Output the (x, y) coordinate of the center of the cell containing the given text.  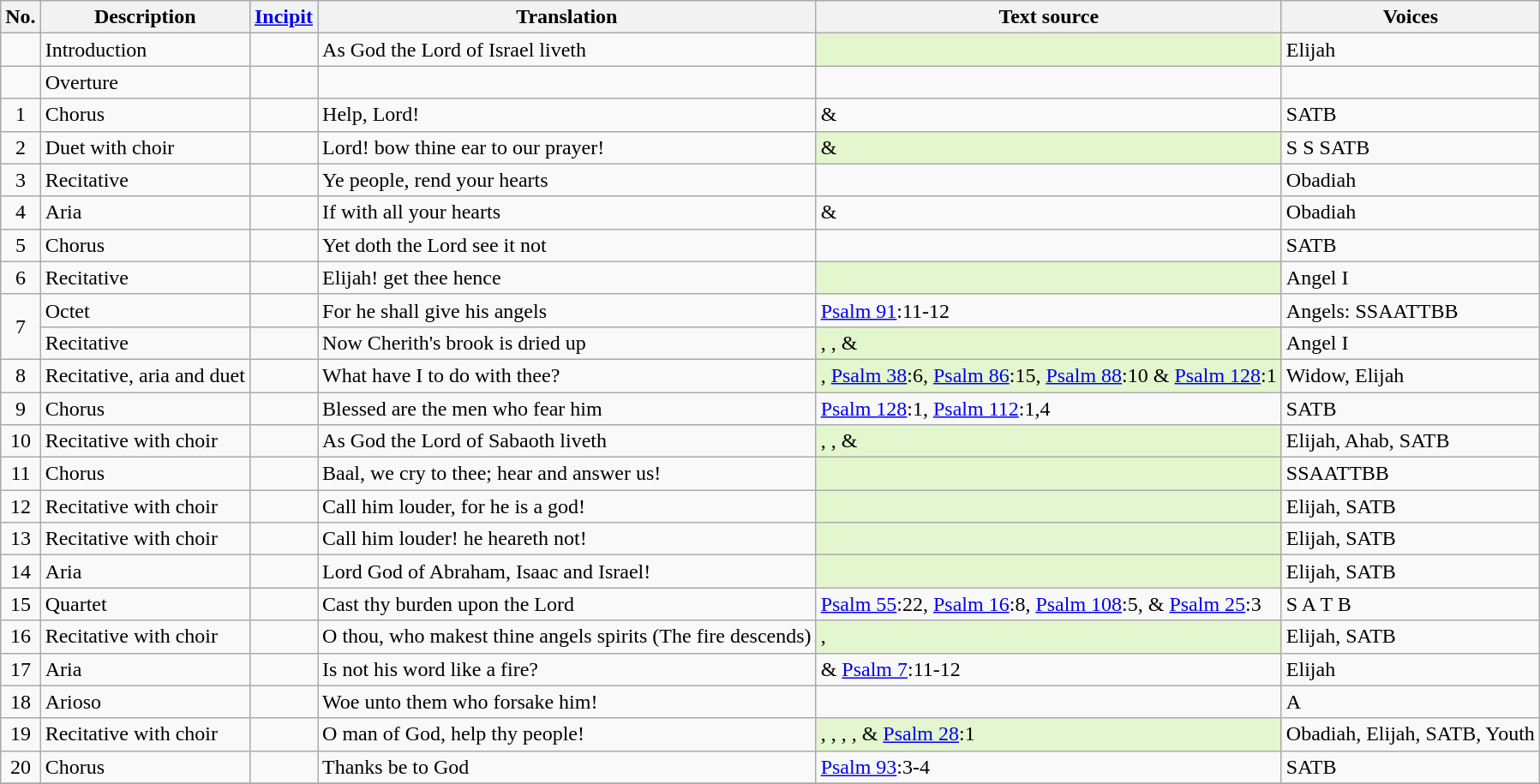
What have I to do with thee? (567, 375)
Psalm 55:22, Psalm 16:8, Psalm 108:5, & Psalm 25:3 (1049, 604)
7 (21, 326)
Elijah, Ahab, SATB (1411, 441)
& Psalm 7:11-12 (1049, 669)
Lord! bow thine ear to our prayer! (567, 147)
No. (21, 17)
Ye people, rend your hearts (567, 180)
, (1049, 637)
If with all your hearts (567, 212)
Duet with choir (145, 147)
Now Cherith's brook is dried up (567, 343)
Help, Lord! (567, 115)
3 (21, 180)
Introduction (145, 50)
SSAATTBB (1411, 474)
Thanks be to God (567, 767)
Arioso (145, 702)
Blessed are the men who fear him (567, 409)
15 (21, 604)
20 (21, 767)
Call him louder, for he is a god! (567, 506)
, Psalm 38:6, Psalm 86:15, Psalm 88:10 & Psalm 128:1 (1049, 375)
Text source (1049, 17)
Psalm 91:11-12 (1049, 310)
Lord God of Abraham, Isaac and Israel! (567, 572)
Psalm 128:1, Psalm 112:1,4 (1049, 409)
A (1411, 702)
Translation (567, 17)
Call him louder! he heareth not! (567, 539)
14 (21, 572)
5 (21, 245)
10 (21, 441)
S A T B (1411, 604)
Is not his word like a fire? (567, 669)
2 (21, 147)
Recitative, aria and duet (145, 375)
Voices (1411, 17)
6 (21, 278)
18 (21, 702)
Baal, we cry to thee; hear and answer us! (567, 474)
13 (21, 539)
S S SATB (1411, 147)
, , , , & Psalm 28:1 (1049, 734)
Description (145, 17)
As God the Lord of Israel liveth (567, 50)
For he shall give his angels (567, 310)
Octet (145, 310)
8 (21, 375)
11 (21, 474)
O thou, who makest thine angels spirits (The fire descends) (567, 637)
Psalm 93:3-4 (1049, 767)
Yet doth the Lord see it not (567, 245)
Quartet (145, 604)
19 (21, 734)
Angels: SSAATTBB (1411, 310)
Widow, Elijah (1411, 375)
Elijah! get thee hence (567, 278)
Incipit (283, 17)
Woe unto them who forsake him! (567, 702)
12 (21, 506)
9 (21, 409)
As God the Lord of Sabaoth liveth (567, 441)
Obadiah, Elijah, SATB, Youth (1411, 734)
4 (21, 212)
Cast thy burden upon the Lord (567, 604)
1 (21, 115)
17 (21, 669)
Overture (145, 82)
O man of God, help thy people! (567, 734)
16 (21, 637)
